Extract the [X, Y] coordinate from the center of the cell holding the provided text.  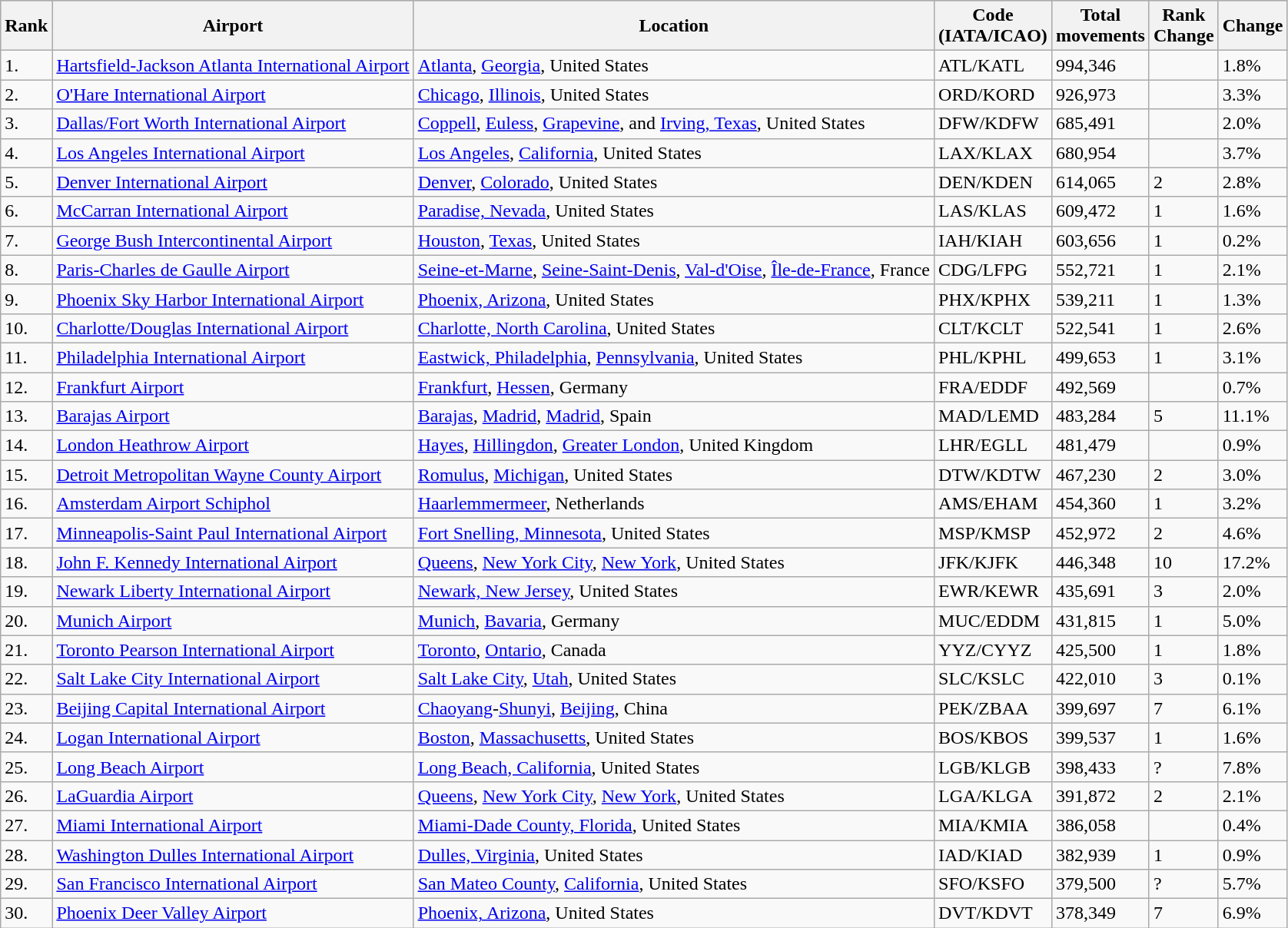
Location [673, 26]
1.3% [1253, 299]
Denver International Airport [233, 182]
ORD/KORD [993, 94]
2.8% [1253, 182]
Long Beach, California, United States [673, 767]
ATL/KATL [993, 65]
14. [26, 446]
22. [26, 679]
5.7% [1253, 884]
398,433 [1100, 767]
Houston, Texas, United States [673, 240]
Beijing Capital International Airport [233, 708]
Long Beach Airport [233, 767]
15. [26, 475]
Philadelphia International Airport [233, 357]
467,230 [1100, 475]
Haarlemmermeer, Netherlands [673, 504]
27. [26, 825]
DVT/KDVT [993, 913]
Charlotte/Douglas International Airport [233, 328]
SLC/KSLC [993, 679]
23. [26, 708]
Chaoyang-Shunyi, Beijing, China [673, 708]
LGA/KLGA [993, 796]
13. [26, 416]
PHX/KPHX [993, 299]
Code(IATA/ICAO) [993, 26]
MSP/KMSP [993, 533]
5 [1183, 416]
422,010 [1100, 679]
Frankfurt, Hessen, Germany [673, 386]
9. [26, 299]
Chicago, Illinois, United States [673, 94]
603,656 [1100, 240]
3.7% [1253, 153]
Logan International Airport [233, 737]
28. [26, 855]
425,500 [1100, 650]
O'Hare International Airport [233, 94]
20. [26, 621]
30. [26, 913]
5.0% [1253, 621]
3.1% [1253, 357]
391,872 [1100, 796]
Charlotte, North Carolina, United States [673, 328]
Phoenix Sky Harbor International Airport [233, 299]
FRA/EDDF [993, 386]
Paris-Charles de Gaulle Airport [233, 270]
Salt Lake City International Airport [233, 679]
609,472 [1100, 211]
Munich Airport [233, 621]
11.1% [1253, 416]
LGB/KLGB [993, 767]
21. [26, 650]
SFO/KSFO [993, 884]
481,479 [1100, 446]
LAX/KLAX [993, 153]
Miami-Dade County, Florida, United States [673, 825]
382,939 [1100, 855]
454,360 [1100, 504]
3.2% [1253, 504]
614,065 [1100, 182]
IAD/KIAD [993, 855]
CLT/KCLT [993, 328]
7.8% [1253, 767]
17.2% [1253, 562]
Toronto Pearson International Airport [233, 650]
LAS/KLAS [993, 211]
399,537 [1100, 737]
MUC/EDDM [993, 621]
LHR/EGLL [993, 446]
25. [26, 767]
6.1% [1253, 708]
Change [1253, 26]
6. [26, 211]
2. [26, 94]
0.4% [1253, 825]
Munich, Bavaria, Germany [673, 621]
446,348 [1100, 562]
Frankfurt Airport [233, 386]
17. [26, 533]
RankChange [1183, 26]
539,211 [1100, 299]
19. [26, 592]
Minneapolis-Saint Paul International Airport [233, 533]
378,349 [1100, 913]
680,954 [1100, 153]
Paradise, Nevada, United States [673, 211]
Amsterdam Airport Schiphol [233, 504]
379,500 [1100, 884]
Eastwick, Philadelphia, Pennsylvania, United States [673, 357]
Newark Liberty International Airport [233, 592]
San Francisco International Airport [233, 884]
JFK/KJFK [993, 562]
Los Angeles International Airport [233, 153]
2.6% [1253, 328]
Los Angeles, California, United States [673, 153]
Denver, Colorado, United States [673, 182]
Hayes, Hillingdon, Greater London, United Kingdom [673, 446]
10. [26, 328]
24. [26, 737]
6.9% [1253, 913]
0.2% [1253, 240]
Dallas/Fort Worth International Airport [233, 124]
DFW/KDFW [993, 124]
CDG/LFPG [993, 270]
Phoenix Deer Valley Airport [233, 913]
16. [26, 504]
Boston, Massachusetts, United States [673, 737]
BOS/KBOS [993, 737]
0.1% [1253, 679]
552,721 [1100, 270]
Atlanta, Georgia, United States [673, 65]
685,491 [1100, 124]
1. [26, 65]
PHL/KPHL [993, 357]
Airport [233, 26]
San Mateo County, California, United States [673, 884]
Coppell, Euless, Grapevine, and Irving, Texas, United States [673, 124]
Dulles, Virginia, United States [673, 855]
3.0% [1253, 475]
3.3% [1253, 94]
431,815 [1100, 621]
29. [26, 884]
DTW/KDTW [993, 475]
0.7% [1253, 386]
AMS/EHAM [993, 504]
Seine-et-Marne, Seine-Saint-Denis, Val-d'Oise, Île-de-France, France [673, 270]
Barajas, Madrid, Madrid, Spain [673, 416]
Rank [26, 26]
926,973 [1100, 94]
EWR/KEWR [993, 592]
PEK/ZBAA [993, 708]
483,284 [1100, 416]
IAH/KIAH [993, 240]
386,058 [1100, 825]
George Bush Intercontinental Airport [233, 240]
London Heathrow Airport [233, 446]
John F. Kennedy International Airport [233, 562]
4.6% [1253, 533]
Barajas Airport [233, 416]
399,697 [1100, 708]
Washington Dulles International Airport [233, 855]
8. [26, 270]
499,653 [1100, 357]
YYZ/CYYZ [993, 650]
4. [26, 153]
MIA/KMIA [993, 825]
11. [26, 357]
Detroit Metropolitan Wayne County Airport [233, 475]
DEN/KDEN [993, 182]
Fort Snelling, Minnesota, United States [673, 533]
10 [1183, 562]
7. [26, 240]
Totalmovements [1100, 26]
LaGuardia Airport [233, 796]
522,541 [1100, 328]
12. [26, 386]
18. [26, 562]
Toronto, Ontario, Canada [673, 650]
MAD/LEMD [993, 416]
994,346 [1100, 65]
McCarran International Airport [233, 211]
492,569 [1100, 386]
Romulus, Michigan, United States [673, 475]
Newark, New Jersey, United States [673, 592]
5. [26, 182]
Hartsfield-Jackson Atlanta International Airport [233, 65]
3. [26, 124]
Miami International Airport [233, 825]
435,691 [1100, 592]
452,972 [1100, 533]
Salt Lake City, Utah, United States [673, 679]
26. [26, 796]
